Determine the (X, Y) coordinate at the center of the cell enclosing the given text.  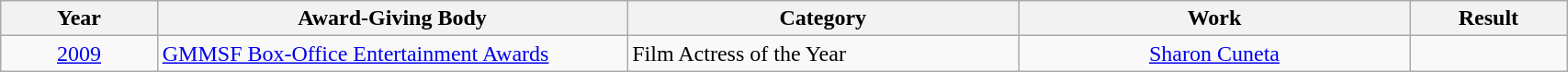
Year (79, 18)
Work (1214, 18)
Award-Giving Body (391, 18)
Result (1488, 18)
GMMSF Box-Office Entertainment Awards (391, 54)
2009 (79, 54)
Film Actress of the Year (823, 54)
Sharon Cuneta (1214, 54)
Category (823, 18)
